For the text-containing cell, return its midpoint in (X, Y) coordinate format. 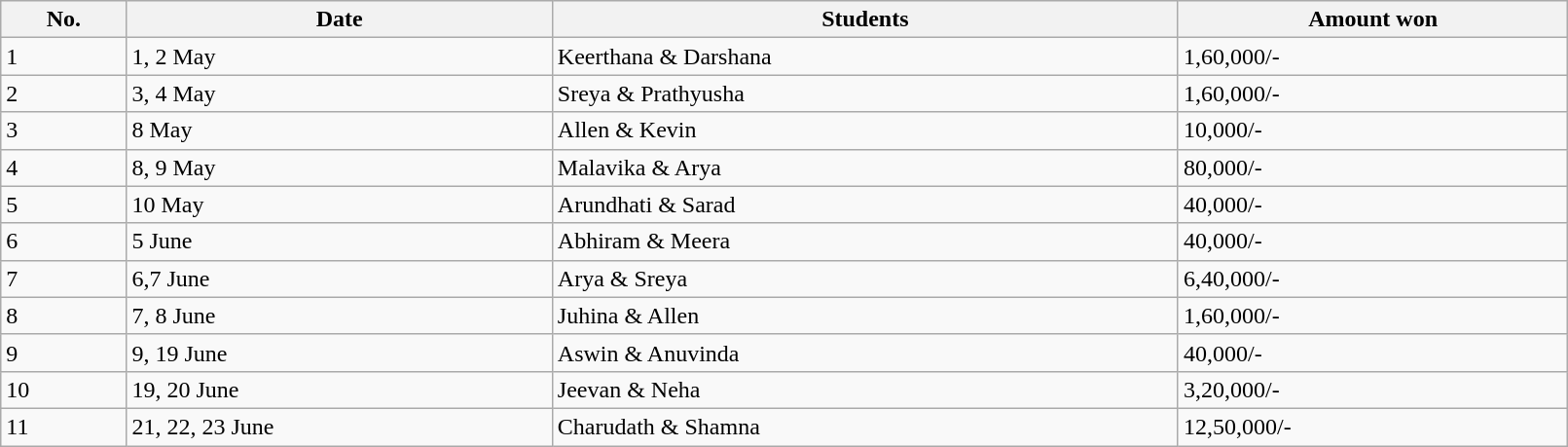
11 (64, 427)
6 (64, 242)
80,000/- (1372, 168)
5 (64, 205)
2 (64, 93)
12,50,000/- (1372, 427)
Aswin & Anuvinda (864, 353)
Allen & Kevin (864, 130)
19, 20 June (339, 390)
10 May (339, 205)
5 June (339, 242)
8 (64, 316)
Arundhati & Sarad (864, 205)
10 (64, 390)
8, 9 May (339, 168)
7, 8 June (339, 316)
6,7 June (339, 279)
Amount won (1372, 19)
1 (64, 56)
Jeevan & Neha (864, 390)
Abhiram & Meera (864, 242)
No. (64, 19)
Malavika & Arya (864, 168)
Juhina & Allen (864, 316)
Keerthana & Darshana (864, 56)
Charudath & Shamna (864, 427)
3 (64, 130)
8 May (339, 130)
6,40,000/- (1372, 279)
9 (64, 353)
10,000/- (1372, 130)
21, 22, 23 June (339, 427)
Sreya & Prathyusha (864, 93)
1, 2 May (339, 56)
Date (339, 19)
Students (864, 19)
3, 4 May (339, 93)
7 (64, 279)
3,20,000/- (1372, 390)
9, 19 June (339, 353)
Arya & Sreya (864, 279)
4 (64, 168)
